Identify which cell holds the provided text, then report its (x, y) central coordinate. 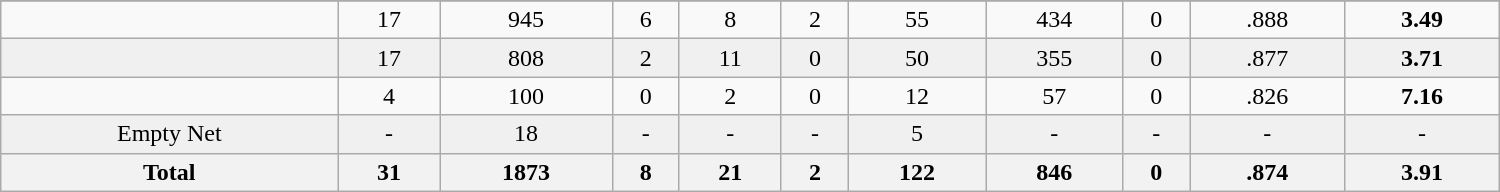
50 (918, 58)
1873 (526, 172)
55 (918, 20)
3.71 (1422, 58)
11 (730, 58)
21 (730, 172)
Total (170, 172)
.877 (1268, 58)
846 (1054, 172)
4 (389, 96)
355 (1054, 58)
122 (918, 172)
Empty Net (170, 134)
945 (526, 20)
.826 (1268, 96)
3.49 (1422, 20)
57 (1054, 96)
.874 (1268, 172)
18 (526, 134)
5 (918, 134)
31 (389, 172)
100 (526, 96)
.888 (1268, 20)
7.16 (1422, 96)
12 (918, 96)
3.91 (1422, 172)
6 (646, 20)
808 (526, 58)
434 (1054, 20)
